Determine the (x, y) coordinate at the center of the cell enclosing the given text.  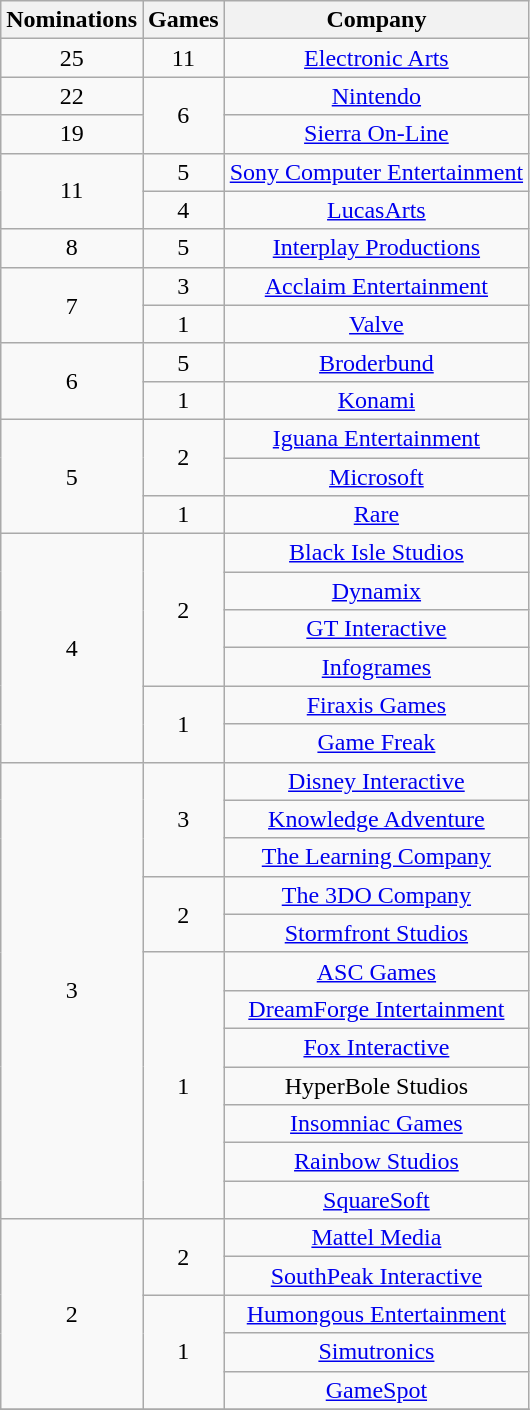
19 (72, 134)
Black Isle Studios (376, 553)
Valve (376, 324)
Disney Interactive (376, 781)
Insomniac Games (376, 1124)
Sierra On-Line (376, 134)
Broderbund (376, 362)
LucasArts (376, 210)
Rainbow Studios (376, 1162)
22 (72, 96)
Microsoft (376, 477)
Interplay Productions (376, 248)
Nintendo (376, 96)
Humongous Entertainment (376, 1314)
Infogrames (376, 667)
Firaxis Games (376, 705)
25 (72, 58)
Konami (376, 400)
ASC Games (376, 971)
HyperBole Studios (376, 1085)
Simutronics (376, 1352)
Stormfront Studios (376, 933)
Acclaim Entertainment (376, 286)
GT Interactive (376, 629)
Company (376, 20)
7 (72, 305)
Nominations (72, 20)
Game Freak (376, 743)
Fox Interactive (376, 1047)
8 (72, 248)
Iguana Entertainment (376, 438)
SquareSoft (376, 1200)
SouthPeak Interactive (376, 1276)
Mattel Media (376, 1238)
DreamForge Intertainment (376, 1009)
Rare (376, 515)
GameSpot (376, 1390)
Games (183, 20)
The 3DO Company (376, 895)
Electronic Arts (376, 58)
The Learning Company (376, 857)
Knowledge Adventure (376, 819)
Sony Computer Entertainment (376, 172)
Dynamix (376, 591)
